Return the [X, Y] coordinate for the center point of the cell that contains the specified text.  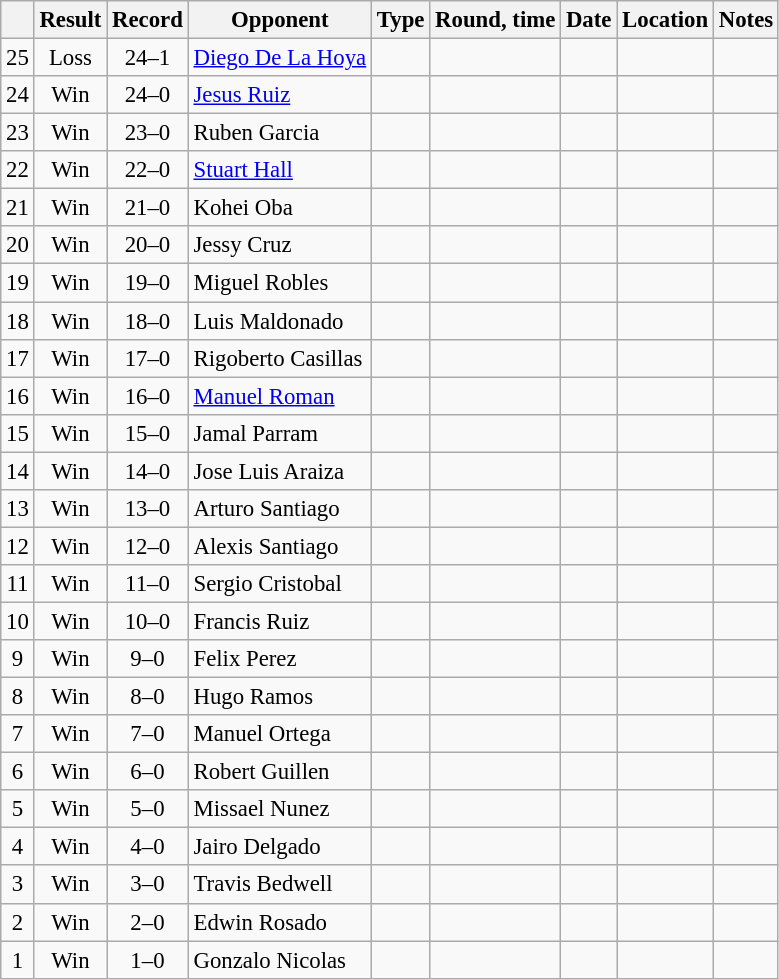
Kohei Oba [280, 208]
4 [18, 847]
5–0 [148, 809]
Alexis Santiago [280, 546]
Felix Perez [280, 659]
3 [18, 885]
Type [400, 20]
Robert Guillen [280, 772]
Date [589, 20]
24 [18, 95]
Jairo Delgado [280, 847]
Francis Ruiz [280, 621]
Arturo Santiago [280, 509]
20–0 [148, 245]
19–0 [148, 283]
Location [666, 20]
21–0 [148, 208]
Stuart Hall [280, 170]
7–0 [148, 734]
14 [18, 471]
Jesus Ruiz [280, 95]
13–0 [148, 509]
18 [18, 321]
5 [18, 809]
Hugo Ramos [280, 697]
20 [18, 245]
Sergio Cristobal [280, 584]
Loss [70, 58]
9 [18, 659]
2 [18, 922]
Jamal Parram [280, 433]
Opponent [280, 20]
12–0 [148, 546]
Jose Luis Araiza [280, 471]
1 [18, 960]
16–0 [148, 396]
23–0 [148, 133]
4–0 [148, 847]
Result [70, 20]
6–0 [148, 772]
25 [18, 58]
15 [18, 433]
7 [18, 734]
11–0 [148, 584]
24–1 [148, 58]
13 [18, 509]
3–0 [148, 885]
Notes [746, 20]
Gonzalo Nicolas [280, 960]
8 [18, 697]
Travis Bedwell [280, 885]
Record [148, 20]
Diego De La Hoya [280, 58]
Miguel Robles [280, 283]
2–0 [148, 922]
22–0 [148, 170]
23 [18, 133]
10 [18, 621]
21 [18, 208]
15–0 [148, 433]
10–0 [148, 621]
11 [18, 584]
Rigoberto Casillas [280, 358]
Missael Nunez [280, 809]
Edwin Rosado [280, 922]
1–0 [148, 960]
24–0 [148, 95]
Jessy Cruz [280, 245]
Manuel Roman [280, 396]
17–0 [148, 358]
Ruben Garcia [280, 133]
16 [18, 396]
18–0 [148, 321]
22 [18, 170]
Round, time [496, 20]
Luis Maldonado [280, 321]
14–0 [148, 471]
17 [18, 358]
9–0 [148, 659]
8–0 [148, 697]
Manuel Ortega [280, 734]
12 [18, 546]
6 [18, 772]
19 [18, 283]
